Provide the [x, y] coordinate of the cell's center where the given text is located.  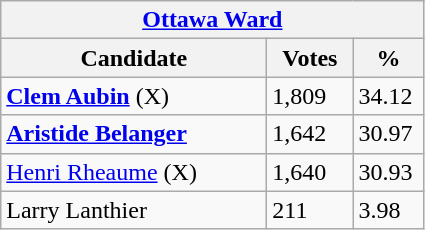
% [388, 58]
Aristide Belanger [134, 134]
Larry Lanthier [134, 210]
Votes [310, 58]
1,642 [310, 134]
Henri Rheaume (X) [134, 172]
30.93 [388, 172]
34.12 [388, 96]
211 [310, 210]
1,809 [310, 96]
30.97 [388, 134]
Ottawa Ward [212, 20]
Clem Aubin (X) [134, 96]
Candidate [134, 58]
1,640 [310, 172]
3.98 [388, 210]
